Output the (X, Y) coordinate of the center of the cell containing the given text.  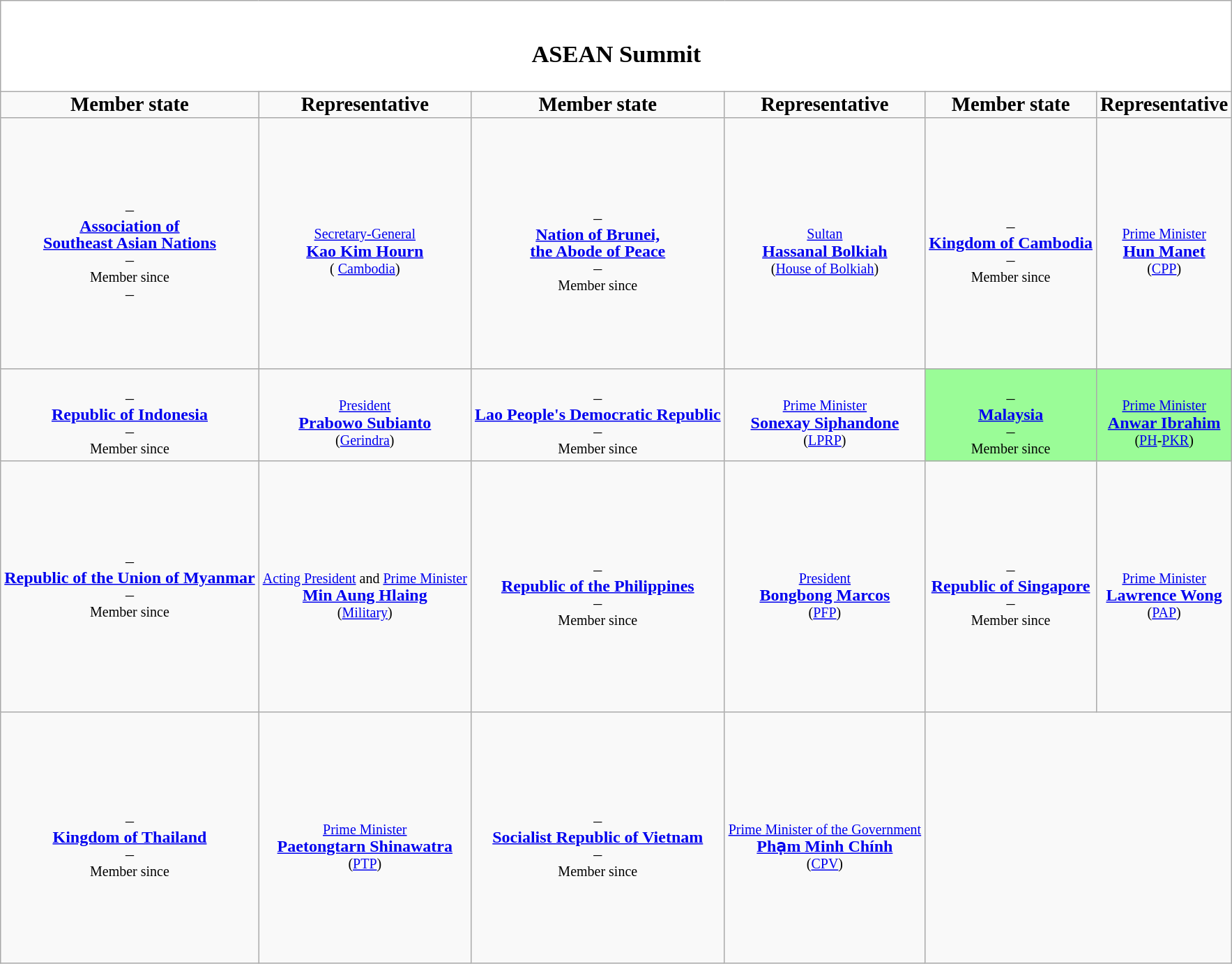
–Republic of Singapore–Member since (1011, 587)
–Republic of the Union of Myanmar–Member since (130, 587)
PresidentBongbong Marcos(PFP) (825, 587)
–Republic of the Philippines–Member since (598, 587)
Secretary-GeneralKao Kim Hourn( Cambodia) (365, 243)
–Nation of Brunei,the Abode of Peace–Member since (598, 243)
Prime MinisterLawrence Wong(PAP) (1164, 587)
Prime MinisterPaetongtarn Shinawatra(PTP) (365, 838)
ASEAN Summit (616, 46)
Prime MinisterAnwar Ibrahim(PH-PKR) (1164, 414)
– Association ofSoutheast Asian Nations–Member since – (130, 243)
–Lao People's Democratic Republic–Member since (598, 414)
PresidentPrabowo Subianto(Gerindra) (365, 414)
–Republic of Indonesia–Member since (130, 414)
Prime Minister of the GovernmentPhạm Minh Chính(CPV) (825, 838)
Prime MinisterSonexay Siphandone(LPRP) (825, 414)
Prime MinisterHun Manet (CPP) (1164, 243)
–Kingdom of Thailand–Member since (130, 838)
SultanHassanal Bolkiah(House of Bolkiah) (825, 243)
–Socialist Republic of Vietnam–Member since (598, 838)
Acting President and Prime MinisterMin Aung Hlaing(Military) (365, 587)
–Kingdom of Cambodia–Member since (1011, 243)
–Malaysia–Member since (1011, 414)
